Capture the cell that displays the provided text and extract its [x, y] central coordinate. 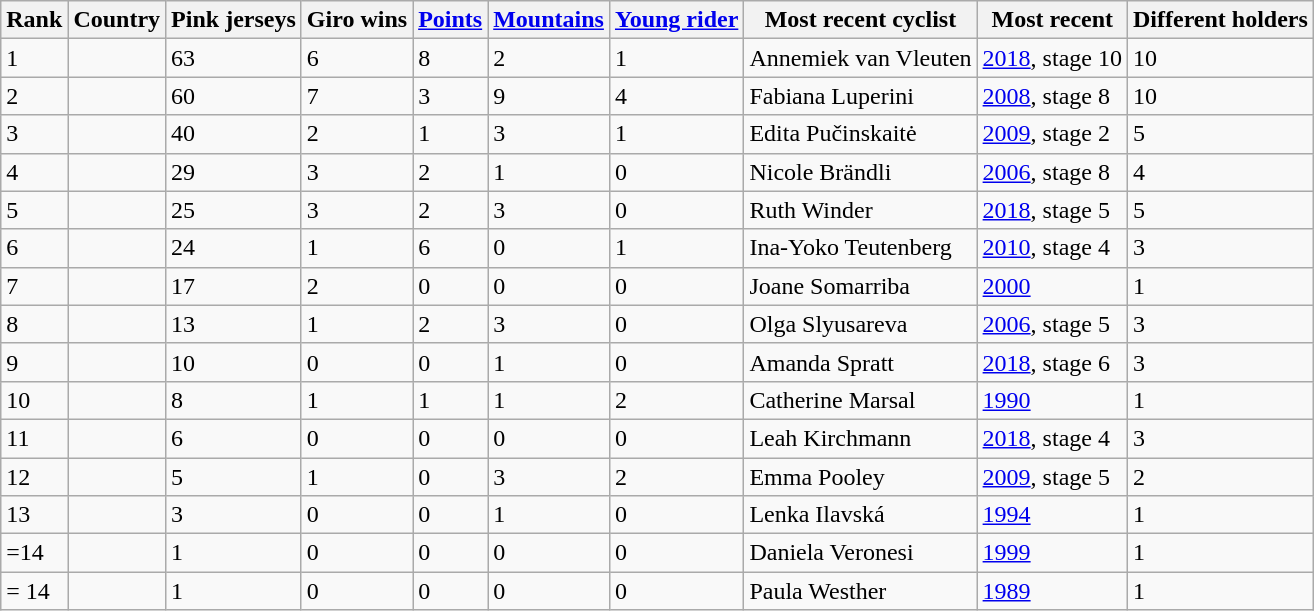
Lenka Ilavská [860, 515]
Paula Westher [860, 591]
Daniela Veronesi [860, 553]
2010, stage 4 [1052, 248]
=14 [34, 553]
1989 [1052, 591]
Edita Pučinskaitė [860, 134]
24 [234, 248]
Most recent cyclist [860, 20]
2008, stage 8 [1052, 96]
Points [450, 20]
1994 [1052, 515]
Rank [34, 20]
29 [234, 172]
25 [234, 210]
Young rider [676, 20]
Different holders [1220, 20]
2006, stage 5 [1052, 324]
1999 [1052, 553]
2018, stage 10 [1052, 58]
Annemiek van Vleuten [860, 58]
Ruth Winder [860, 210]
Giro wins [356, 20]
2018, stage 4 [1052, 438]
2018, stage 5 [1052, 210]
Pink jerseys [234, 20]
11 [34, 438]
17 [234, 286]
= 14 [34, 591]
2009, stage 2 [1052, 134]
Fabiana Luperini [860, 96]
Mountains [549, 20]
Leah Kirchmann [860, 438]
12 [34, 477]
Country [117, 20]
2000 [1052, 286]
Catherine Marsal [860, 400]
2006, stage 8 [1052, 172]
60 [234, 96]
Joane Somarriba [860, 286]
Olga Slyusareva [860, 324]
63 [234, 58]
Ina-Yoko Teutenberg [860, 248]
Emma Pooley [860, 477]
40 [234, 134]
2009, stage 5 [1052, 477]
2018, stage 6 [1052, 362]
Amanda Spratt [860, 362]
1990 [1052, 400]
Most recent [1052, 20]
Nicole Brändli [860, 172]
